From the cell containing the given text, extract its center point as (x, y) coordinate. 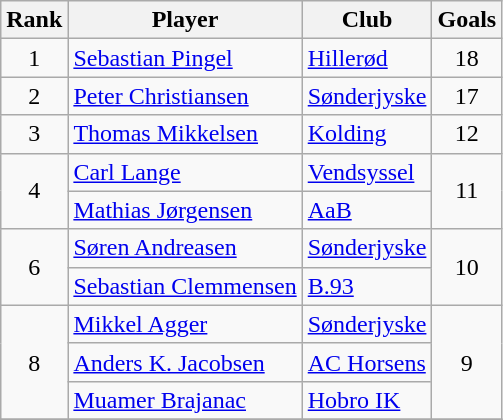
Hobro IK (367, 400)
4 (34, 191)
Carl Lange (185, 172)
Rank (34, 20)
Mikkel Agger (185, 324)
B.93 (367, 286)
11 (467, 191)
9 (467, 362)
Peter Christiansen (185, 96)
Hillerød (367, 58)
Anders K. Jacobsen (185, 362)
Søren Andreasen (185, 248)
10 (467, 267)
Sebastian Pingel (185, 58)
Club (367, 20)
Goals (467, 20)
Kolding (367, 134)
3 (34, 134)
18 (467, 58)
Muamer Brajanac (185, 400)
AC Horsens (367, 362)
AaB (367, 210)
2 (34, 96)
8 (34, 362)
Sebastian Clemmensen (185, 286)
Player (185, 20)
Mathias Jørgensen (185, 210)
Thomas Mikkelsen (185, 134)
6 (34, 267)
1 (34, 58)
Vendsyssel (367, 172)
12 (467, 134)
17 (467, 96)
